Capture the cell that displays the provided text and extract its [X, Y] central coordinate. 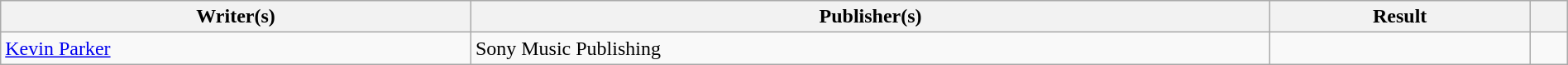
Result [1400, 17]
Publisher(s) [870, 17]
Writer(s) [237, 17]
Kevin Parker [237, 48]
Sony Music Publishing [870, 48]
